Return the [x, y] coordinate for the center point of the cell that contains the specified text.  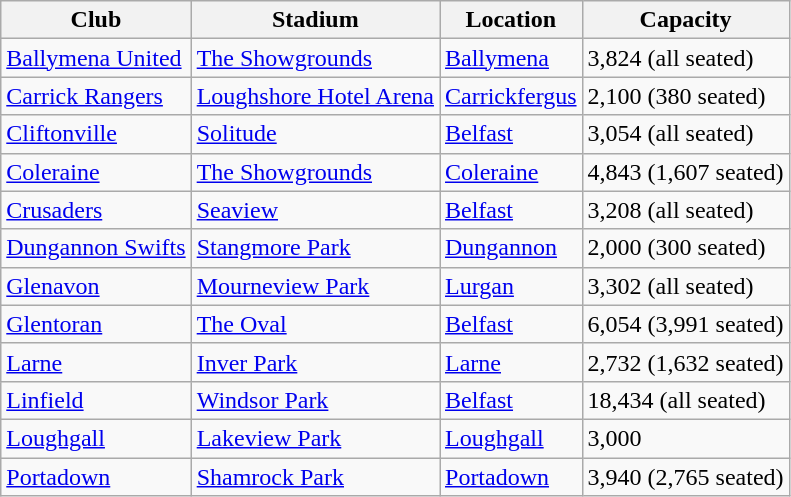
Shamrock Park [315, 477]
Carrickfergus [512, 96]
Glentoran [96, 324]
3,302 (all seated) [686, 286]
Lurgan [512, 286]
3,054 (all seated) [686, 134]
Solitude [315, 134]
Dungannon [512, 248]
Ballymena United [96, 58]
6,054 (3,991 seated) [686, 324]
3,824 (all seated) [686, 58]
Mourneview Park [315, 286]
Capacity [686, 20]
Club [96, 20]
Dungannon Swifts [96, 248]
Windsor Park [315, 400]
Location [512, 20]
Stangmore Park [315, 248]
The Oval [315, 324]
Lakeview Park [315, 438]
Glenavon [96, 286]
2,100 (380 seated) [686, 96]
Stadium [315, 20]
3,208 (all seated) [686, 210]
Crusaders [96, 210]
Carrick Rangers [96, 96]
Ballymena [512, 58]
18,434 (all seated) [686, 400]
4,843 (1,607 seated) [686, 172]
Linfield [96, 400]
2,000 (300 seated) [686, 248]
2,732 (1,632 seated) [686, 362]
Cliftonville [96, 134]
Loughshore Hotel Arena [315, 96]
Inver Park [315, 362]
3,940 (2,765 seated) [686, 477]
3,000 [686, 438]
Seaview [315, 210]
